Extract the [X, Y] coordinate from the center of the cell holding the provided text.  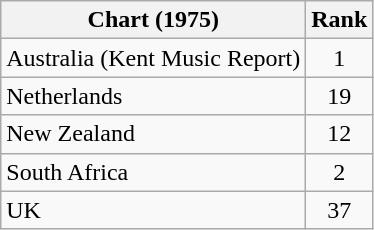
Chart (1975) [154, 20]
19 [340, 96]
1 [340, 58]
South Africa [154, 172]
12 [340, 134]
UK [154, 210]
Australia (Kent Music Report) [154, 58]
Rank [340, 20]
Netherlands [154, 96]
New Zealand [154, 134]
37 [340, 210]
2 [340, 172]
